Provide the (x, y) coordinate of the cell's center where the given text is located.  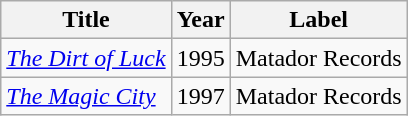
1997 (200, 96)
Title (86, 20)
Year (200, 20)
Label (318, 20)
1995 (200, 58)
The Dirt of Luck (86, 58)
The Magic City (86, 96)
